Extract the [X, Y] coordinate from the center of the cell holding the provided text.  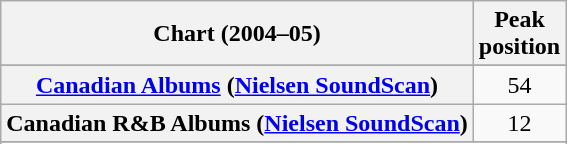
Canadian Albums (Nielsen SoundScan) [238, 85]
Peakposition [519, 34]
12 [519, 123]
Canadian R&B Albums (Nielsen SoundScan) [238, 123]
Chart (2004–05) [238, 34]
54 [519, 85]
